From the cell containing the given text, extract its center point as (x, y) coordinate. 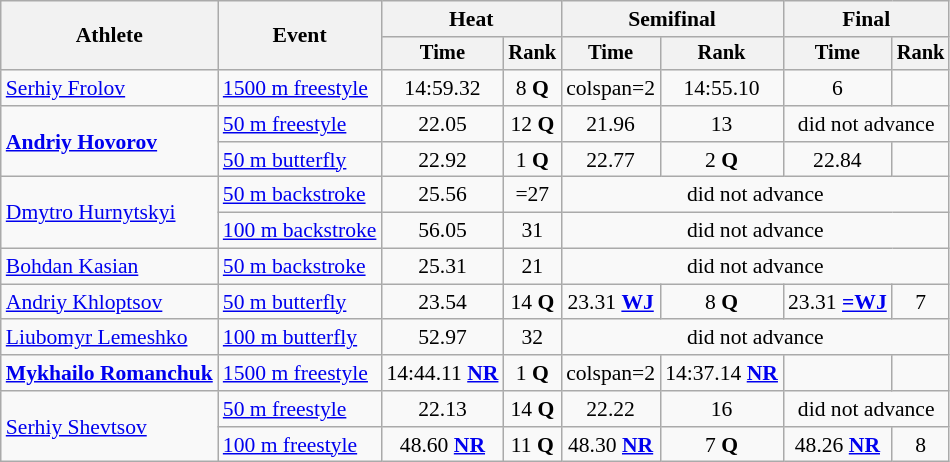
Liubomyr Lemeshko (110, 338)
22.22 (610, 409)
23.31 =WJ (838, 302)
Dmytro Hurnytskyi (110, 212)
23.31 WJ (610, 302)
12 Q (532, 124)
52.97 (442, 338)
14:59.32 (442, 88)
32 (532, 338)
Heat (471, 19)
Andriy Khloptsov (110, 302)
22.13 (442, 409)
22.92 (442, 160)
14:37.14 NR (722, 373)
6 (838, 88)
23.54 (442, 302)
56.05 (442, 231)
22.05 (442, 124)
100 m backstroke (300, 231)
25.56 (442, 195)
25.31 (442, 267)
16 (722, 409)
14:55.10 (722, 88)
Semifinal (672, 19)
2 Q (722, 160)
21 (532, 267)
Bohdan Kasian (110, 267)
13 (722, 124)
Serhiy Shevtsov (110, 426)
=27 (532, 195)
Mykhailo Romanchuk (110, 373)
22.84 (838, 160)
Serhiy Frolov (110, 88)
Final (866, 19)
Andriy Hovorov (110, 142)
22.77 (610, 160)
14:44.11 NR (442, 373)
100 m butterfly (300, 338)
Event (300, 36)
7 (921, 302)
31 (532, 231)
21.96 (610, 124)
Athlete (110, 36)
